From the cell containing the given text, extract its center point as (x, y) coordinate. 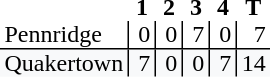
14 (253, 63)
Pennridge (64, 35)
Quakertown (64, 63)
